Detect which cell encompasses the target text, then output its [X, Y] center coordinate. 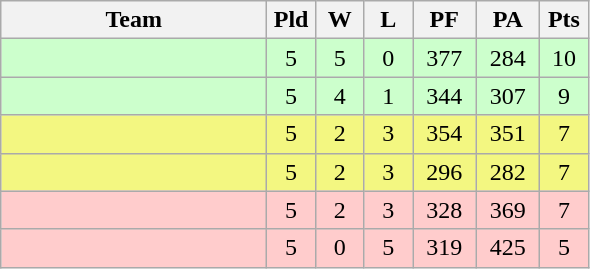
PF [444, 20]
L [388, 20]
328 [444, 210]
W [340, 20]
9 [564, 96]
10 [564, 58]
1 [388, 96]
284 [508, 58]
344 [444, 96]
351 [508, 134]
377 [444, 58]
4 [340, 96]
Pld [292, 20]
307 [508, 96]
Pts [564, 20]
425 [508, 248]
Team [134, 20]
282 [508, 172]
PA [508, 20]
369 [508, 210]
354 [444, 134]
296 [444, 172]
319 [444, 248]
